Return [x, y] of the center of cell containing provided text 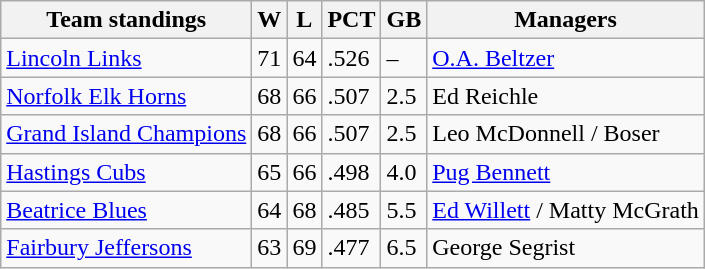
71 [270, 58]
– [404, 58]
Norfolk Elk Horns [126, 96]
Beatrice Blues [126, 210]
George Segrist [566, 248]
65 [270, 172]
Pug Bennett [566, 172]
GB [404, 20]
PCT [352, 20]
.498 [352, 172]
.526 [352, 58]
Leo McDonnell / Boser [566, 134]
5.5 [404, 210]
Fairbury Jeffersons [126, 248]
L [304, 20]
4.0 [404, 172]
Hastings Cubs [126, 172]
.485 [352, 210]
O.A. Beltzer [566, 58]
.477 [352, 248]
69 [304, 248]
Ed Willett / Matty McGrath [566, 210]
Team standings [126, 20]
Lincoln Links [126, 58]
63 [270, 248]
6.5 [404, 248]
Grand Island Champions [126, 134]
Ed Reichle [566, 96]
Managers [566, 20]
W [270, 20]
